Identify which cell holds the provided text, then report its [X, Y] central coordinate. 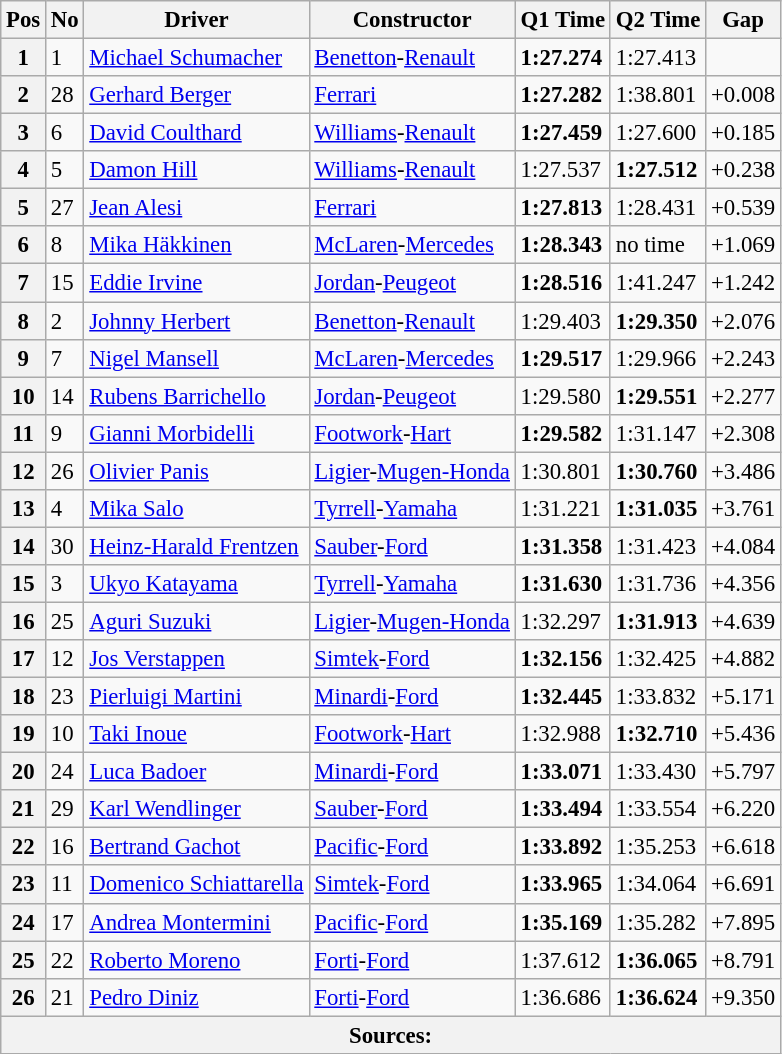
1:31.221 [562, 509]
1:27.600 [658, 133]
Gap [744, 20]
+2.277 [744, 396]
Olivier Panis [196, 471]
1:27.274 [562, 58]
+2.243 [744, 358]
+4.882 [744, 659]
+1.242 [744, 283]
1:28.431 [658, 208]
Nigel Mansell [196, 358]
1:33.494 [562, 809]
Damon Hill [196, 170]
1:27.512 [658, 170]
1:29.551 [658, 396]
Q2 Time [658, 20]
+9.350 [744, 997]
Q1 Time [562, 20]
Heinz-Harald Frentzen [196, 546]
Domenico Schiattarella [196, 885]
+5.436 [744, 734]
1:31.147 [658, 433]
1:29.582 [562, 433]
Eddie Irvine [196, 283]
+5.797 [744, 772]
1:28.343 [562, 245]
1:32.297 [562, 621]
Jos Verstappen [196, 659]
+0.185 [744, 133]
20 [24, 772]
+8.791 [744, 960]
1:35.169 [562, 922]
1:37.612 [562, 960]
1:27.413 [658, 58]
30 [65, 546]
1:32.425 [658, 659]
1:31.358 [562, 546]
+4.639 [744, 621]
1:27.459 [562, 133]
1:31.913 [658, 621]
1:28.516 [562, 283]
1:33.071 [562, 772]
+2.308 [744, 433]
29 [65, 809]
1:27.537 [562, 170]
No [65, 20]
+7.895 [744, 922]
+6.220 [744, 809]
1:31.035 [658, 509]
Gerhard Berger [196, 95]
+0.008 [744, 95]
1:34.064 [658, 885]
1:30.801 [562, 471]
+2.076 [744, 321]
1:35.253 [658, 847]
1:32.445 [562, 697]
1:29.966 [658, 358]
+3.486 [744, 471]
+4.084 [744, 546]
1:31.423 [658, 546]
1:30.760 [658, 471]
+4.356 [744, 584]
Sources: [391, 1035]
+3.761 [744, 509]
1:29.403 [562, 321]
1:32.710 [658, 734]
1:27.813 [562, 208]
Pedro Diniz [196, 997]
Andrea Montermini [196, 922]
1:33.892 [562, 847]
13 [24, 509]
Taki Inoue [196, 734]
Gianni Morbidelli [196, 433]
+0.539 [744, 208]
1:36.065 [658, 960]
18 [24, 697]
+6.691 [744, 885]
Karl Wendlinger [196, 809]
1:31.736 [658, 584]
Johnny Herbert [196, 321]
Pos [24, 20]
Roberto Moreno [196, 960]
1:36.624 [658, 997]
Rubens Barrichello [196, 396]
David Coulthard [196, 133]
1:32.156 [562, 659]
Pierluigi Martini [196, 697]
+5.171 [744, 697]
Constructor [412, 20]
1:32.988 [562, 734]
1:29.517 [562, 358]
Michael Schumacher [196, 58]
Mika Häkkinen [196, 245]
Aguri Suzuki [196, 621]
28 [65, 95]
Luca Badoer [196, 772]
1:31.630 [562, 584]
no time [658, 245]
1:35.282 [658, 922]
1:33.965 [562, 885]
1:41.247 [658, 283]
19 [24, 734]
1:38.801 [658, 95]
Driver [196, 20]
Mika Salo [196, 509]
+0.238 [744, 170]
1:29.350 [658, 321]
1:33.430 [658, 772]
1:27.282 [562, 95]
+6.618 [744, 847]
+1.069 [744, 245]
Bertrand Gachot [196, 847]
Ukyo Katayama [196, 584]
1:29.580 [562, 396]
1:33.832 [658, 697]
1:33.554 [658, 809]
27 [65, 208]
1:36.686 [562, 997]
Jean Alesi [196, 208]
